Scan for the cell matching the given text and deliver its (X, Y) coordinate at center. 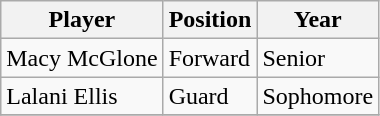
Lalani Ellis (82, 96)
Player (82, 20)
Sophomore (318, 96)
Forward (210, 58)
Position (210, 20)
Senior (318, 58)
Macy McGlone (82, 58)
Year (318, 20)
Guard (210, 96)
